Return [x, y] of the center of cell containing provided text 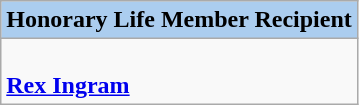
Rex Ingram [180, 72]
Honorary Life Member Recipient [180, 20]
